Output the (X, Y) coordinate of the center of the cell containing the given text.  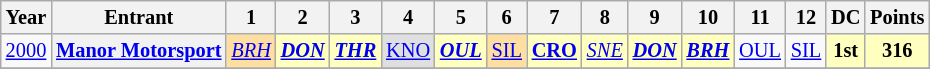
11 (760, 17)
6 (507, 17)
5 (461, 17)
SNE (605, 51)
4 (408, 17)
KNO (408, 51)
9 (655, 17)
1st (846, 51)
Entrant (138, 17)
7 (554, 17)
Points (897, 17)
1 (250, 17)
316 (897, 51)
8 (605, 17)
THR (356, 51)
10 (708, 17)
2 (303, 17)
Manor Motorsport (138, 51)
CRO (554, 51)
Year (26, 17)
12 (806, 17)
2000 (26, 51)
3 (356, 17)
DC (846, 17)
